Return the [X, Y] coordinate for the center point of the cell that contains the specified text.  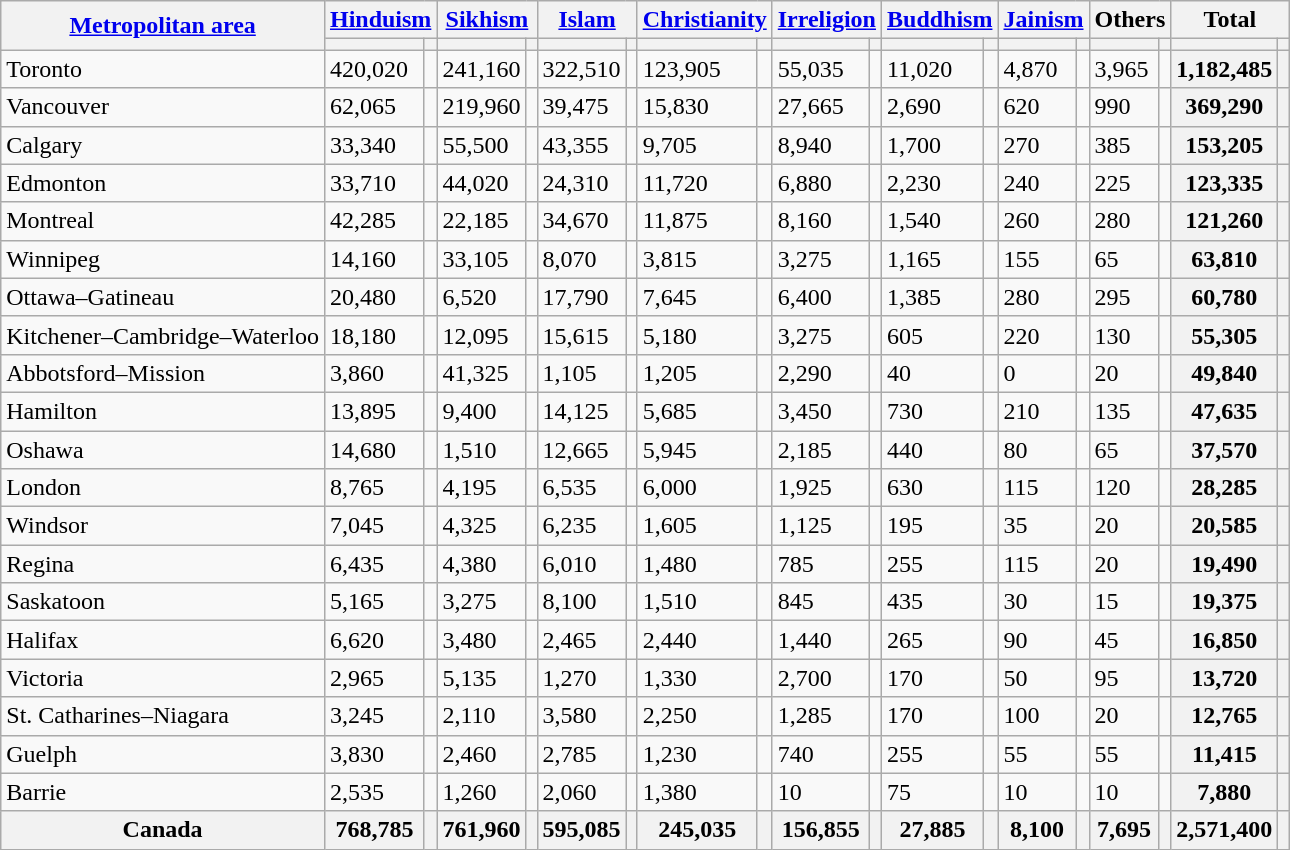
8,765 [374, 488]
240 [1037, 183]
130 [1124, 335]
Jainism [1044, 20]
2,460 [482, 754]
9,400 [482, 411]
5,180 [697, 335]
Canada [163, 830]
1,105 [582, 373]
2,965 [374, 678]
80 [1037, 449]
2,785 [582, 754]
20,585 [1224, 526]
Vancouver [163, 107]
2,110 [482, 716]
156,855 [820, 830]
34,670 [582, 221]
6,520 [482, 297]
Victoria [163, 678]
3,830 [374, 754]
95 [1124, 678]
2,060 [582, 792]
Saskatoon [163, 602]
385 [1124, 145]
Buddhism [940, 20]
5,685 [697, 411]
24,310 [582, 183]
60,780 [1224, 297]
45 [1124, 640]
1,125 [820, 526]
Winnipeg [163, 259]
4,870 [1037, 69]
1,260 [482, 792]
12,095 [482, 335]
220 [1037, 335]
Regina [163, 564]
Islam [587, 20]
4,325 [482, 526]
730 [933, 411]
435 [933, 602]
14,680 [374, 449]
40 [933, 373]
245,035 [697, 830]
St. Catharines–Niagara [163, 716]
7,880 [1224, 792]
Toronto [163, 69]
19,490 [1224, 564]
42,285 [374, 221]
1,605 [697, 526]
Windsor [163, 526]
33,710 [374, 183]
195 [933, 526]
35 [1037, 526]
5,135 [482, 678]
14,160 [374, 259]
Total [1230, 20]
1,540 [933, 221]
270 [1037, 145]
20,480 [374, 297]
605 [933, 335]
75 [933, 792]
369,290 [1224, 107]
11,875 [697, 221]
17,790 [582, 297]
2,290 [820, 373]
6,880 [820, 183]
210 [1037, 411]
Metropolitan area [163, 26]
47,635 [1224, 411]
241,160 [482, 69]
1,330 [697, 678]
6,535 [582, 488]
260 [1037, 221]
3,860 [374, 373]
37,570 [1224, 449]
620 [1037, 107]
Ottawa–Gatineau [163, 297]
Hinduism [380, 20]
630 [933, 488]
13,895 [374, 411]
Irreligion [826, 20]
Edmonton [163, 183]
41,325 [482, 373]
12,665 [582, 449]
120 [1124, 488]
1,700 [933, 145]
6,235 [582, 526]
16,850 [1224, 640]
1,230 [697, 754]
265 [933, 640]
3,245 [374, 716]
440 [933, 449]
18,180 [374, 335]
3,450 [820, 411]
30 [1037, 602]
28,285 [1224, 488]
63,810 [1224, 259]
Christianity [704, 20]
2,440 [697, 640]
19,375 [1224, 602]
3,580 [582, 716]
1,270 [582, 678]
4,195 [482, 488]
33,340 [374, 145]
2,185 [820, 449]
49,840 [1224, 373]
8,940 [820, 145]
123,905 [697, 69]
2,535 [374, 792]
London [163, 488]
44,020 [482, 183]
55,500 [482, 145]
785 [820, 564]
55,035 [820, 69]
0 [1037, 373]
420,020 [374, 69]
6,435 [374, 564]
1,385 [933, 297]
6,010 [582, 564]
90 [1037, 640]
5,165 [374, 602]
50 [1037, 678]
Kitchener–Cambridge–Waterloo [163, 335]
12,765 [1224, 716]
2,690 [933, 107]
5,945 [697, 449]
15,615 [582, 335]
11,415 [1224, 754]
990 [1124, 107]
595,085 [582, 830]
4,380 [482, 564]
1,480 [697, 564]
1,285 [820, 716]
322,510 [582, 69]
9,705 [697, 145]
62,065 [374, 107]
7,695 [1124, 830]
Others [1130, 20]
225 [1124, 183]
2,571,400 [1224, 830]
2,465 [582, 640]
Abbotsford–Mission [163, 373]
Hamilton [163, 411]
123,335 [1224, 183]
39,475 [582, 107]
3,480 [482, 640]
1,165 [933, 259]
11,020 [933, 69]
768,785 [374, 830]
22,185 [482, 221]
27,885 [933, 830]
Halifax [163, 640]
845 [820, 602]
Sikhism [487, 20]
761,960 [482, 830]
1,182,485 [1224, 69]
295 [1124, 297]
1,380 [697, 792]
33,105 [482, 259]
Calgary [163, 145]
8,160 [820, 221]
2,250 [697, 716]
8,070 [582, 259]
Montreal [163, 221]
3,965 [1124, 69]
7,645 [697, 297]
6,400 [820, 297]
740 [820, 754]
43,355 [582, 145]
15 [1124, 602]
100 [1037, 716]
121,260 [1224, 221]
6,000 [697, 488]
14,125 [582, 411]
153,205 [1224, 145]
15,830 [697, 107]
27,665 [820, 107]
Barrie [163, 792]
1,925 [820, 488]
155 [1037, 259]
13,720 [1224, 678]
1,205 [697, 373]
2,230 [933, 183]
Oshawa [163, 449]
135 [1124, 411]
219,960 [482, 107]
7,045 [374, 526]
55,305 [1224, 335]
1,440 [820, 640]
2,700 [820, 678]
3,815 [697, 259]
6,620 [374, 640]
11,720 [697, 183]
Guelph [163, 754]
